Return (X, Y) of the center of cell containing provided text 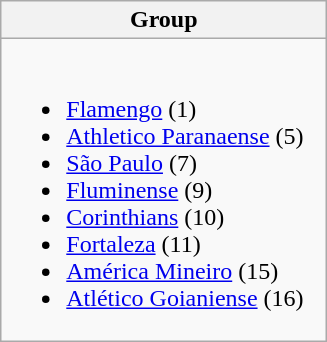
Flamengo (1) Athletico Paranaense (5) São Paulo (7) Fluminense (9) Corinthians (10) Fortaleza (11) América Mineiro (15) Atlético Goianiense (16) (164, 190)
Group (164, 20)
